Locate the cell with the specified text and output its (x, y) center coordinate. 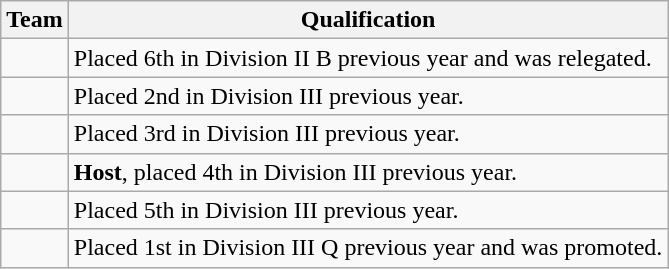
Host, placed 4th in Division III previous year. (368, 172)
Placed 1st in Division III Q previous year and was promoted. (368, 248)
Team (35, 20)
Placed 3rd in Division III previous year. (368, 134)
Placed 5th in Division III previous year. (368, 210)
Placed 2nd in Division III previous year. (368, 96)
Placed 6th in Division II B previous year and was relegated. (368, 58)
Qualification (368, 20)
